Identify which cell holds the provided text, then report its (x, y) central coordinate. 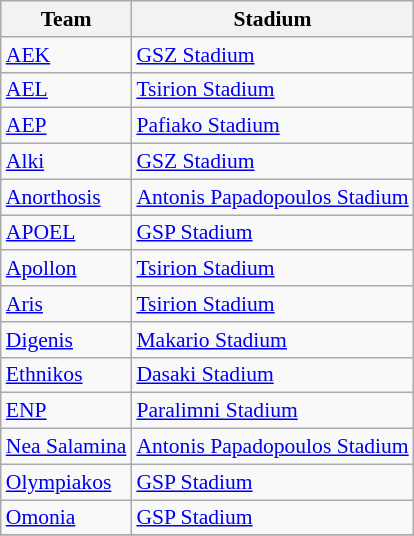
Anorthosis (66, 197)
Nea Salamina (66, 447)
Olympiakos (66, 482)
Paralimni Stadium (272, 411)
AEP (66, 126)
ENP (66, 411)
Omonia (66, 518)
Pafiako Stadium (272, 126)
Digenis (66, 340)
AEK (66, 55)
Ethnikos (66, 375)
Apollon (66, 269)
APOEL (66, 233)
Makario Stadium (272, 340)
AEL (66, 90)
Team (66, 19)
Aris (66, 304)
Alki (66, 162)
Dasaki Stadium (272, 375)
Stadium (272, 19)
